Provide the [x, y] coordinate of the cell's center where the given text is located.  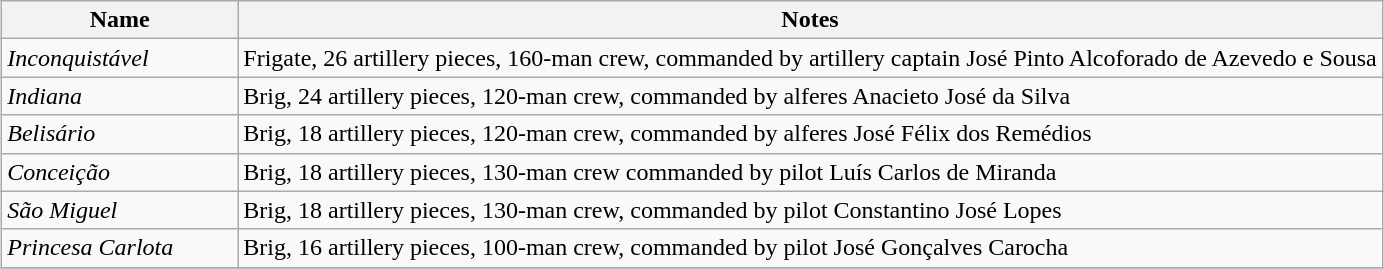
Conceição [120, 172]
Brig, 24 artillery pieces, 120-man crew, commanded by alferes Anacieto José da Silva [810, 96]
Brig, 16 artillery pieces, 100-man crew, commanded by pilot José Gonçalves Carocha [810, 248]
Frigate, 26 artillery pieces, 160-man crew, commanded by artillery captain José Pinto Alcoforado de Azevedo e Sousa [810, 58]
Notes [810, 20]
São Miguel [120, 210]
Brig, 18 artillery pieces, 130-man crew commanded by pilot Luís Carlos de Miranda [810, 172]
Brig, 18 artillery pieces, 130-man crew, commanded by pilot Constantino José Lopes [810, 210]
Name [120, 20]
Inconquistável [120, 58]
Brig, 18 artillery pieces, 120-man crew, commanded by alferes José Félix dos Remédios [810, 134]
Indiana [120, 96]
Belisário [120, 134]
Princesa Carlota [120, 248]
